Pinpoint the cell where the given text exists, returning its (X, Y) midpoint coordinate. 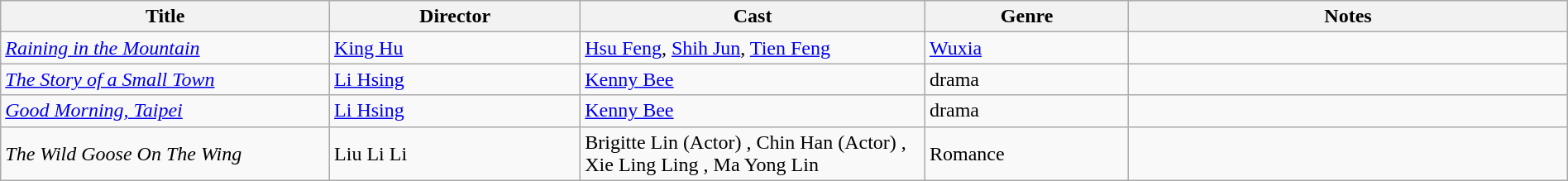
Cast (753, 17)
Hsu Feng, Shih Jun, Tien Feng (753, 48)
Good Morning, Taipei (165, 111)
Director (455, 17)
Wuxia (1026, 48)
Liu Li Li (455, 154)
King Hu (455, 48)
Romance (1026, 154)
Notes (1348, 17)
The Story of a Small Town (165, 79)
Raining in the Mountain (165, 48)
The Wild Goose On The Wing (165, 154)
Genre (1026, 17)
Brigitte Lin (Actor) , Chin Han (Actor) , Xie Ling Ling , Ma Yong Lin (753, 154)
Title (165, 17)
